Return the [x, y] coordinate for the center point of the cell that contains the specified text.  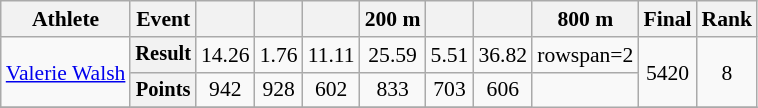
606 [502, 90]
833 [393, 90]
Valerie Walsh [66, 72]
rowspan=2 [585, 55]
942 [226, 90]
602 [332, 90]
Final [667, 19]
200 m [393, 19]
Rank [728, 19]
5.51 [450, 55]
14.26 [226, 55]
Event [163, 19]
Result [163, 55]
928 [279, 90]
11.11 [332, 55]
800 m [585, 19]
703 [450, 90]
25.59 [393, 55]
8 [728, 72]
5420 [667, 72]
36.82 [502, 55]
1.76 [279, 55]
Points [163, 90]
Athlete [66, 19]
